Locate the cell with the specified text and output its (X, Y) center coordinate. 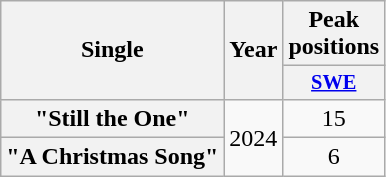
Single (112, 50)
"A Christmas Song" (112, 157)
15 (334, 118)
Year (254, 50)
2024 (254, 137)
6 (334, 157)
Peak positions (334, 34)
SWE (334, 83)
"Still the One" (112, 118)
